Search for the cell housing the specified text and yield its (x, y) center coordinate. 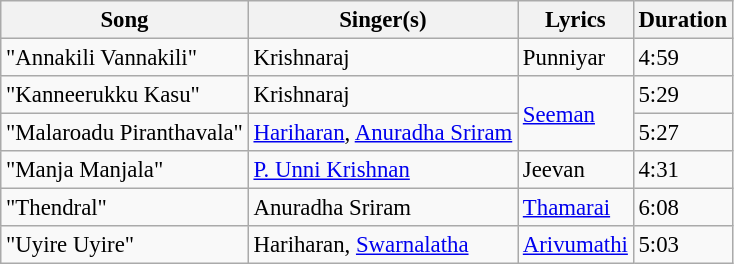
P. Unni Krishnan (382, 170)
"Annakili Vannakili" (124, 58)
"Manja Manjala" (124, 170)
5:27 (682, 133)
Hariharan, Anuradha Sriram (382, 133)
Hariharan, Swarnalatha (382, 245)
Singer(s) (382, 20)
Jeevan (576, 170)
Punniyar (576, 58)
Lyrics (576, 20)
4:59 (682, 58)
"Thendral" (124, 208)
6:08 (682, 208)
5:03 (682, 245)
"Kanneerukku Kasu" (124, 95)
Duration (682, 20)
Seeman (576, 114)
4:31 (682, 170)
Thamarai (576, 208)
"Uyire Uyire" (124, 245)
5:29 (682, 95)
Anuradha Sriram (382, 208)
Song (124, 20)
Arivumathi (576, 245)
"Malaroadu Piranthavala" (124, 133)
